Return the (x, y) coordinate for the center point of the cell that contains the specified text.  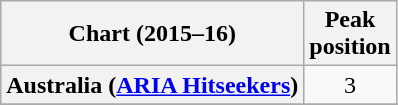
Peak position (350, 34)
Australia (ARIA Hitseekers) (152, 85)
Chart (2015–16) (152, 34)
3 (350, 85)
